Locate the cell with the specified text and output its (X, Y) center coordinate. 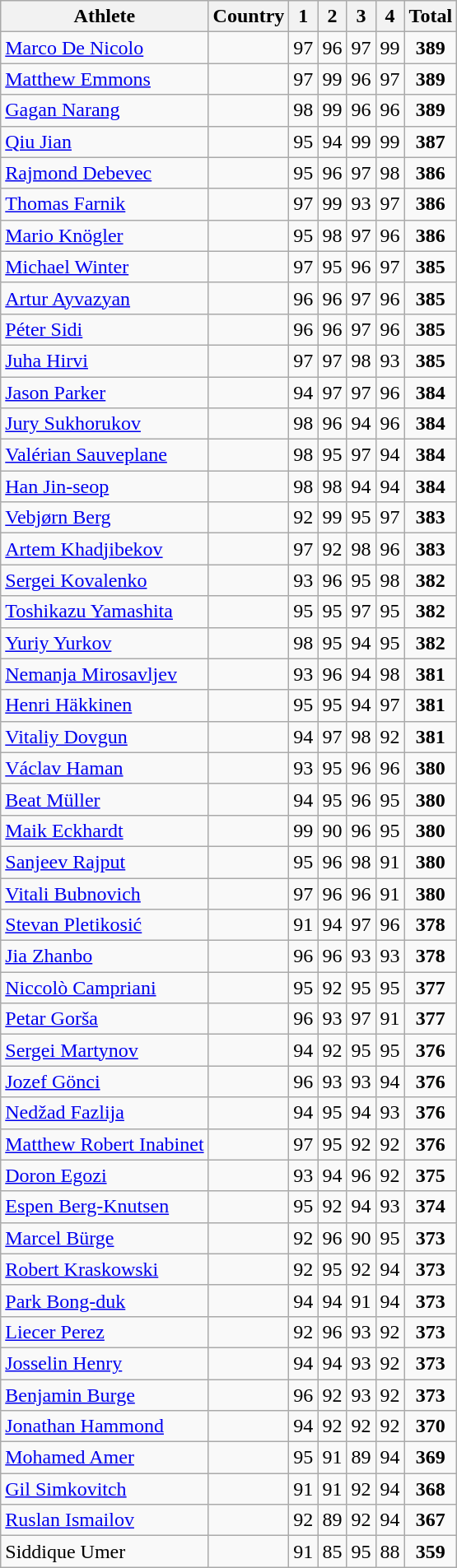
Sergei Kovalenko (105, 580)
2 (333, 16)
Jozef Gönci (105, 1082)
Jason Parker (105, 393)
Sanjeev Rajput (105, 862)
Vebjørn Berg (105, 518)
Michael Winter (105, 267)
Athlete (105, 16)
Toshikazu Yamashita (105, 612)
Václav Haman (105, 768)
Rajmond Debevec (105, 173)
85 (333, 1552)
Doron Egozi (105, 1175)
Jury Sukhorukov (105, 424)
88 (390, 1552)
Mohamed Amer (105, 1458)
Artur Ayvazyan (105, 298)
Siddique Umer (105, 1552)
Liecer Perez (105, 1332)
Stevan Pletikosić (105, 925)
Péter Sidi (105, 329)
374 (431, 1207)
Gil Simkovitch (105, 1489)
359 (431, 1552)
Matthew Robert Inabinet (105, 1144)
Nedžad Fazlija (105, 1113)
Han Jin-seop (105, 486)
Total (431, 16)
370 (431, 1426)
Vitali Bubnovich (105, 893)
Vitaliy Dovgun (105, 737)
Beat Müller (105, 799)
Yuriy Yurkov (105, 643)
387 (431, 142)
Juha Hirvi (105, 361)
367 (431, 1520)
369 (431, 1458)
Park Bong-duk (105, 1300)
Valérian Sauveplane (105, 455)
Benjamin Burge (105, 1395)
1 (303, 16)
Henri Häkkinen (105, 705)
368 (431, 1489)
Jonathan Hammond (105, 1426)
Mario Knögler (105, 235)
Gagan Narang (105, 110)
Country (249, 16)
Robert Kraskowski (105, 1269)
375 (431, 1175)
Petar Gorša (105, 1019)
Thomas Farnik (105, 204)
Niccolò Campriani (105, 988)
Jia Zhanbo (105, 956)
Artem Khadjibekov (105, 549)
3 (361, 16)
Espen Berg-Knutsen (105, 1207)
Marcel Bürge (105, 1238)
Qiu Jian (105, 142)
Josselin Henry (105, 1363)
Matthew Emmons (105, 79)
Nemanja Mirosavljev (105, 674)
4 (390, 16)
Marco De Nicolo (105, 48)
Sergei Martynov (105, 1050)
Ruslan Ismailov (105, 1520)
Maik Eckhardt (105, 831)
